Locate the cell with the specified text and output its [x, y] center coordinate. 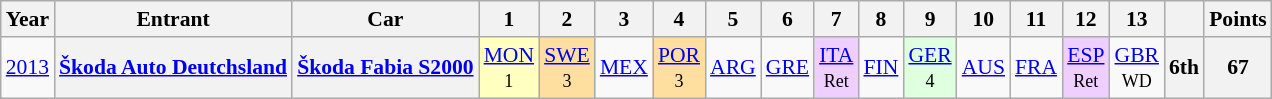
POR3 [679, 68]
GRE [788, 68]
GBRWD [1136, 68]
6th [1184, 68]
ARG [733, 68]
Year [28, 19]
Entrant [173, 19]
Car [385, 19]
Škoda Auto Deutchsland [173, 68]
AUS [984, 68]
FRA [1036, 68]
8 [880, 19]
3 [624, 19]
1 [510, 19]
2013 [28, 68]
4 [679, 19]
13 [1136, 19]
6 [788, 19]
SWE3 [567, 68]
ESPRet [1086, 68]
GER4 [930, 68]
67 [1238, 68]
MEX [624, 68]
ITARet [836, 68]
12 [1086, 19]
9 [930, 19]
FIN [880, 68]
MON1 [510, 68]
Škoda Fabia S2000 [385, 68]
7 [836, 19]
11 [1036, 19]
5 [733, 19]
10 [984, 19]
Points [1238, 19]
2 [567, 19]
